Search for the cell housing the specified text and yield its [x, y] center coordinate. 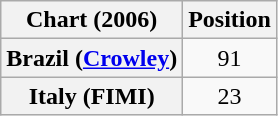
23 [230, 96]
Italy (FIMI) [92, 96]
Brazil (Crowley) [92, 58]
Chart (2006) [92, 20]
91 [230, 58]
Position [230, 20]
